Identify which cell holds the provided text, then report its [X, Y] central coordinate. 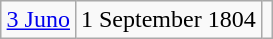
1 September 1804 [168, 20]
3 Juno [38, 20]
